Scan for the cell matching the given text and deliver its (x, y) coordinate at center. 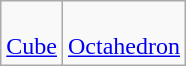
Octahedron (124, 34)
Cube (32, 34)
